Find where the given text appears and provide that cell's center as (X, Y) coordinate. 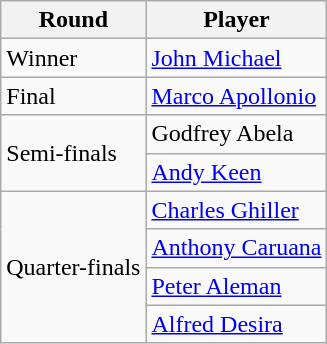
Alfred Desira (236, 324)
Final (74, 96)
Godfrey Abela (236, 134)
Andy Keen (236, 172)
Player (236, 20)
Round (74, 20)
Marco Apollonio (236, 96)
Charles Ghiller (236, 210)
Quarter-finals (74, 267)
Winner (74, 58)
Anthony Caruana (236, 248)
John Michael (236, 58)
Semi-finals (74, 153)
Peter Aleman (236, 286)
